Detect which cell encompasses the target text, then output its [X, Y] center coordinate. 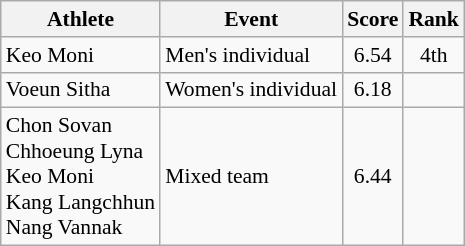
Mixed team [251, 177]
Score [372, 19]
Men's individual [251, 55]
Event [251, 19]
Athlete [80, 19]
6.54 [372, 55]
Rank [434, 19]
6.18 [372, 90]
6.44 [372, 177]
Voeun Sitha [80, 90]
4th [434, 55]
Keo Moni [80, 55]
Chon SovanChhoeung LynaKeo MoniKang LangchhunNang Vannak [80, 177]
Women's individual [251, 90]
